Locate the cell with the specified text and output its (x, y) center coordinate. 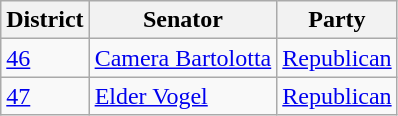
47 (45, 96)
Party (337, 20)
District (45, 20)
46 (45, 58)
Elder Vogel (183, 96)
Camera Bartolotta (183, 58)
Senator (183, 20)
